Search for the cell housing the specified text and yield its [x, y] center coordinate. 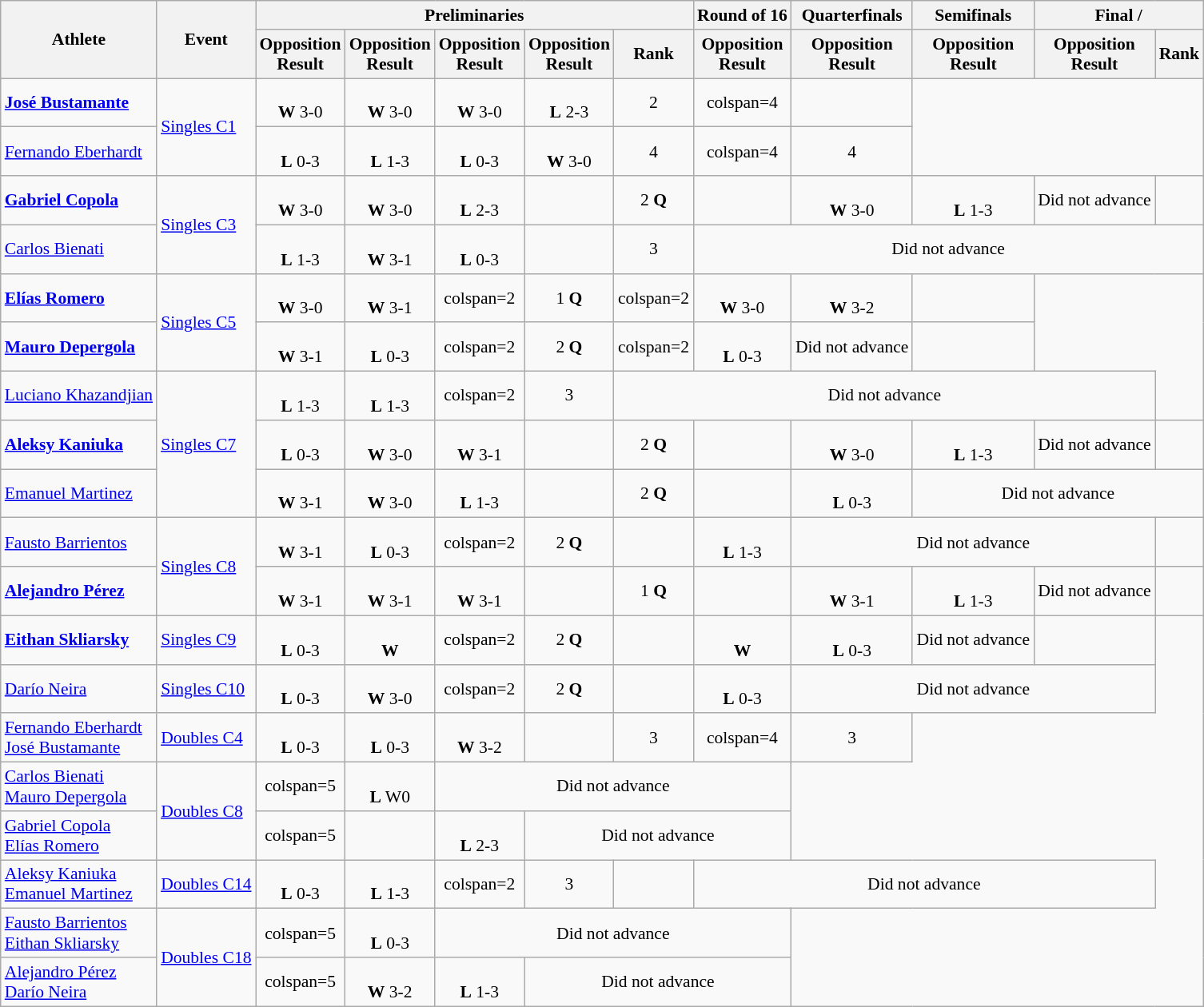
Singles C3 [206, 225]
Singles C5 [206, 322]
Athlete [78, 40]
Eithan Skliarsky [78, 639]
Gabriel CopolaElías Romero [78, 836]
Elías Romero [78, 297]
Doubles C8 [206, 811]
Doubles C4 [206, 738]
Preliminaries [475, 15]
Carlos BienatiMauro Depergola [78, 786]
Gabriel Copola [78, 200]
Fausto BarrientosEithan Skliarsky [78, 933]
Aleksy KaniukaEmanuel Martinez [78, 884]
Mauro Depergola [78, 347]
Event [206, 40]
Luciano Khazandjian [78, 396]
José Bustamante [78, 102]
Darío Neira [78, 689]
Round of 16 [742, 15]
Fernando EberhardtJosé Bustamante [78, 738]
Carlos Bienati [78, 249]
L W0 [390, 786]
Final / [1118, 15]
Doubles C14 [206, 884]
Fernando Eberhardt [78, 152]
2 [654, 102]
Doubles C18 [206, 957]
Emanuel Martinez [78, 494]
Singles C8 [206, 567]
Semifinals [973, 15]
Singles C7 [206, 444]
Singles C9 [206, 639]
Alejandro PérezDarío Neira [78, 981]
Fausto Barrientos [78, 542]
Quarterfinals [852, 15]
Singles C1 [206, 127]
Alejandro Pérez [78, 591]
Singles C10 [206, 689]
Aleksy Kaniuka [78, 444]
